Pinpoint the cell where the given text exists, returning its (x, y) midpoint coordinate. 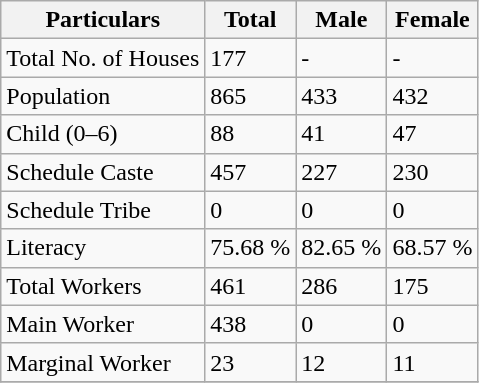
865 (250, 96)
12 (342, 362)
433 (342, 96)
177 (250, 58)
Population (103, 96)
Particulars (103, 20)
286 (342, 286)
Total Workers (103, 286)
11 (432, 362)
175 (432, 286)
23 (250, 362)
68.57 % (432, 248)
438 (250, 324)
230 (432, 172)
Main Worker (103, 324)
Male (342, 20)
Schedule Caste (103, 172)
Total No. of Houses (103, 58)
41 (342, 134)
Female (432, 20)
88 (250, 134)
457 (250, 172)
461 (250, 286)
Child (0–6) (103, 134)
75.68 % (250, 248)
227 (342, 172)
Total (250, 20)
82.65 % (342, 248)
Literacy (103, 248)
47 (432, 134)
Marginal Worker (103, 362)
Schedule Tribe (103, 210)
432 (432, 96)
